From the cell containing the given text, extract its center point as (x, y) coordinate. 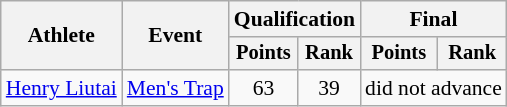
Henry Liutai (62, 88)
Men's Trap (176, 88)
63 (264, 88)
Event (176, 36)
did not advance (434, 88)
Qualification (294, 19)
Final (434, 19)
Athlete (62, 36)
39 (329, 88)
